Locate the cell with the specified text and output its (x, y) center coordinate. 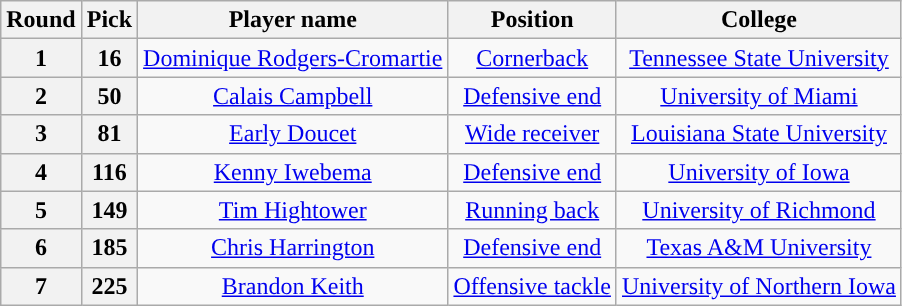
Louisiana State University (758, 134)
Player name (293, 20)
Texas A&M University (758, 248)
225 (109, 286)
2 (41, 96)
University of Iowa (758, 172)
Cornerback (532, 58)
1 (41, 58)
7 (41, 286)
University of Miami (758, 96)
50 (109, 96)
4 (41, 172)
81 (109, 134)
Brandon Keith (293, 286)
Chris Harrington (293, 248)
Position (532, 20)
Offensive tackle (532, 286)
3 (41, 134)
College (758, 20)
Wide receiver (532, 134)
Round (41, 20)
Tennessee State University (758, 58)
185 (109, 248)
Pick (109, 20)
5 (41, 210)
Early Doucet (293, 134)
University of Richmond (758, 210)
Tim Hightower (293, 210)
Kenny Iwebema (293, 172)
149 (109, 210)
University of Northern Iowa (758, 286)
Running back (532, 210)
Dominique Rodgers-Cromartie (293, 58)
Calais Campbell (293, 96)
116 (109, 172)
6 (41, 248)
16 (109, 58)
